Scan for the cell matching the given text and deliver its [x, y] coordinate at center. 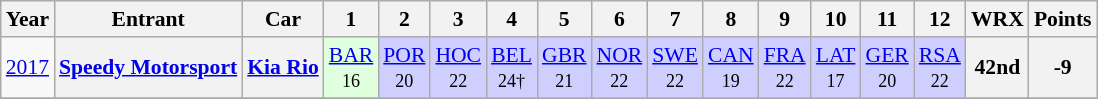
6 [620, 19]
2017 [28, 68]
Speedy Motorsport [148, 68]
10 [836, 19]
FRA22 [785, 68]
1 [352, 19]
Points [1063, 19]
7 [675, 19]
BEL24† [512, 68]
-9 [1063, 68]
Car [282, 19]
Entrant [148, 19]
4 [512, 19]
POR20 [404, 68]
8 [731, 19]
5 [564, 19]
Kia Rio [282, 68]
42nd [998, 68]
GBR21 [564, 68]
HOC22 [458, 68]
11 [886, 19]
9 [785, 19]
GER20 [886, 68]
BAR16 [352, 68]
NOR22 [620, 68]
Year [28, 19]
WRX [998, 19]
CAN19 [731, 68]
3 [458, 19]
LAT17 [836, 68]
RSA22 [940, 68]
2 [404, 19]
12 [940, 19]
SWE22 [675, 68]
